Identify which cell holds the provided text, then report its [x, y] central coordinate. 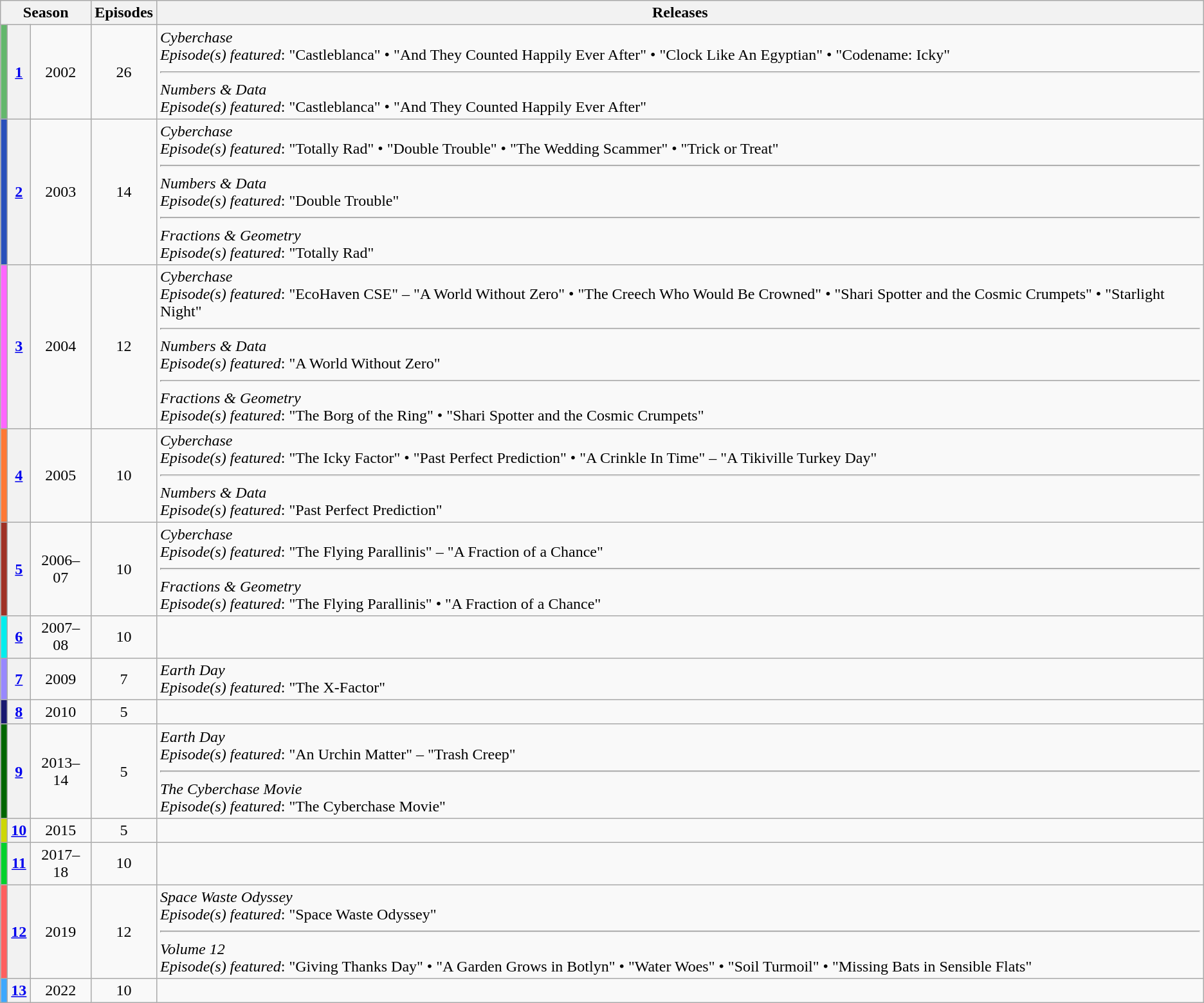
2 [19, 192]
6 [19, 637]
2017–18 [60, 863]
2002 [60, 72]
Releases [680, 13]
8 [19, 712]
2022 [60, 991]
4 [19, 475]
2006–07 [60, 569]
Earth DayEpisode(s) featured: "The X-Factor" [680, 679]
14 [124, 192]
2013–14 [60, 771]
2003 [60, 192]
9 [19, 771]
11 [19, 863]
2009 [60, 679]
3 [19, 347]
Episodes [124, 13]
2019 [60, 932]
Season [46, 13]
2005 [60, 475]
Earth DayEpisode(s) featured: "An Urchin Matter" – "Trash Creep"The Cyberchase MovieEpisode(s) featured: "The Cyberchase Movie" [680, 771]
2004 [60, 347]
2010 [60, 712]
2015 [60, 830]
1 [19, 72]
2007–08 [60, 637]
13 [19, 991]
26 [124, 72]
